Output the [x, y] coordinate of the center of the cell containing the given text.  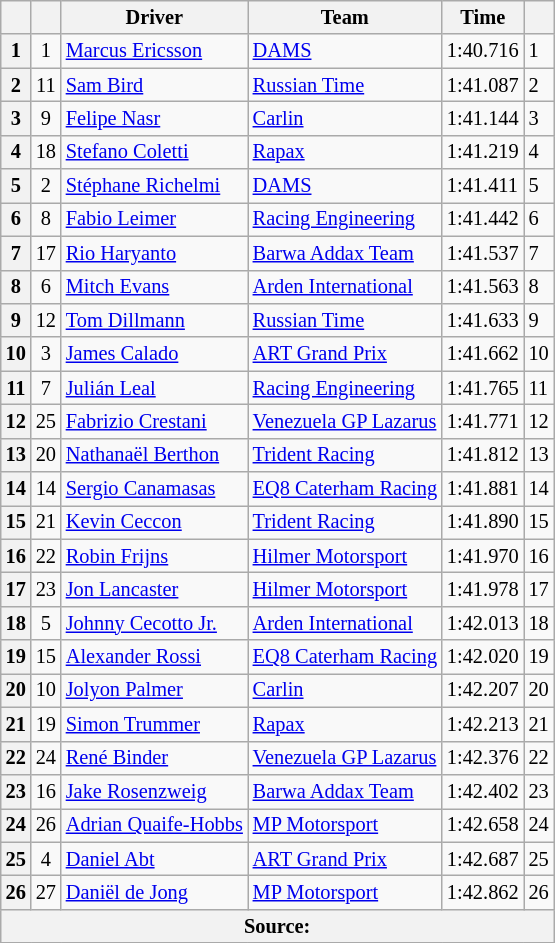
1:42.862 [483, 892]
1:41.970 [483, 556]
Julián Leal [154, 388]
Marcus Ericsson [154, 51]
Robin Frijns [154, 556]
1:42.687 [483, 859]
Fabrizio Crestani [154, 421]
Team [345, 17]
Jolyon Palmer [154, 690]
Stéphane Richelmi [154, 186]
Tom Dillmann [154, 320]
27 [46, 892]
1:41.881 [483, 489]
1:42.402 [483, 791]
1:41.765 [483, 388]
Daniël de Jong [154, 892]
1:42.013 [483, 623]
1:41.087 [483, 85]
1:41.537 [483, 253]
Kevin Ceccon [154, 522]
Time [483, 17]
Jake Rosenzweig [154, 791]
Simon Trummer [154, 724]
1:41.144 [483, 118]
Alexander Rossi [154, 657]
1:41.812 [483, 455]
James Calado [154, 354]
Rio Haryanto [154, 253]
Mitch Evans [154, 287]
1:42.658 [483, 825]
Driver [154, 17]
1:42.376 [483, 758]
Daniel Abt [154, 859]
1:41.662 [483, 354]
Source: [278, 926]
Johnny Cecotto Jr. [154, 623]
1:41.633 [483, 320]
René Binder [154, 758]
Nathanaël Berthon [154, 455]
1:40.716 [483, 51]
Adrian Quaife-Hobbs [154, 825]
Sergio Canamasas [154, 489]
1:42.020 [483, 657]
Sam Bird [154, 85]
1:41.978 [483, 589]
1:41.890 [483, 522]
1:42.207 [483, 690]
1:41.771 [483, 421]
Felipe Nasr [154, 118]
1:41.563 [483, 287]
1:41.442 [483, 219]
1:41.411 [483, 186]
1:41.219 [483, 152]
Jon Lancaster [154, 589]
Stefano Coletti [154, 152]
Fabio Leimer [154, 219]
1:42.213 [483, 724]
